Pinpoint the cell where the given text exists, returning its (X, Y) midpoint coordinate. 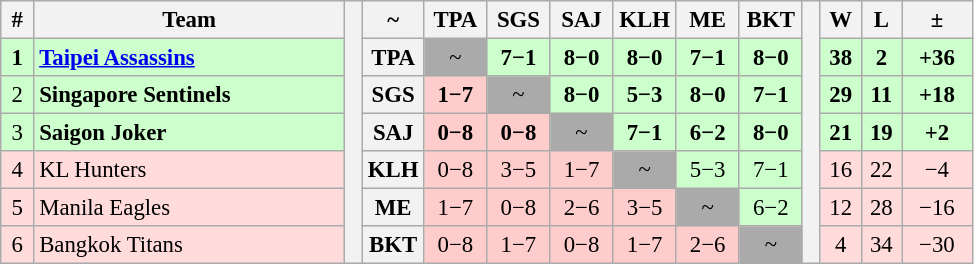
+2 (938, 133)
−30 (938, 245)
38 (840, 58)
34 (882, 245)
L (882, 20)
+18 (938, 95)
11 (882, 95)
28 (882, 208)
# (18, 20)
29 (840, 95)
19 (882, 133)
16 (840, 170)
+36 (938, 58)
Taipei Assassins (190, 58)
−16 (938, 208)
Manila Eagles (190, 208)
1 (18, 58)
5 (18, 208)
6 (18, 245)
21 (840, 133)
12 (840, 208)
22 (882, 170)
⁠Singapore Sentinels (190, 95)
⁠Bangkok Titans (190, 245)
Team (190, 20)
3 (18, 133)
−4 (938, 170)
W (840, 20)
⁠KL Hunters (190, 170)
Saigon Joker (190, 133)
± (938, 20)
